Output the [X, Y] coordinate of the center of the cell containing the given text.  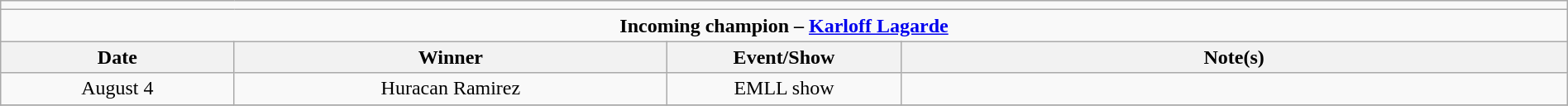
Huracan Ramirez [451, 89]
Note(s) [1234, 57]
Incoming champion – Karloff Lagarde [784, 26]
EMLL show [784, 89]
Event/Show [784, 57]
Winner [451, 57]
August 4 [117, 89]
Date [117, 57]
